Capture the cell that displays the provided text and extract its (x, y) central coordinate. 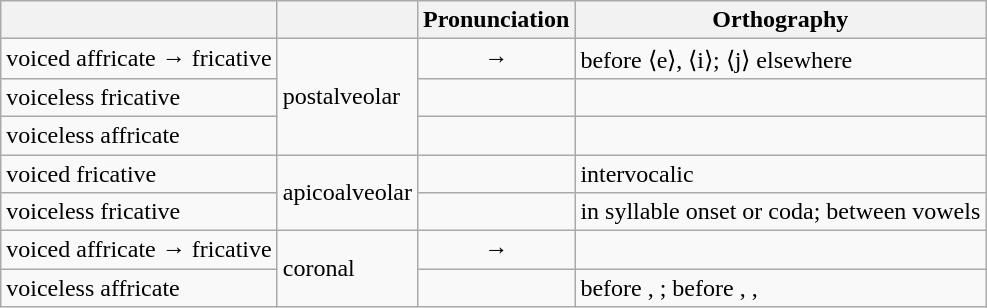
in syllable onset or coda; between vowels (780, 212)
Orthography (780, 20)
Pronunciation (496, 20)
before ⟨e⟩, ⟨i⟩; ⟨j⟩ elsewhere (780, 59)
voiced fricative (139, 173)
coronal (347, 269)
apicoalveolar (347, 192)
intervocalic (780, 173)
before , ; before , , (780, 288)
postalveolar (347, 97)
